Search for the cell housing the specified text and yield its (x, y) center coordinate. 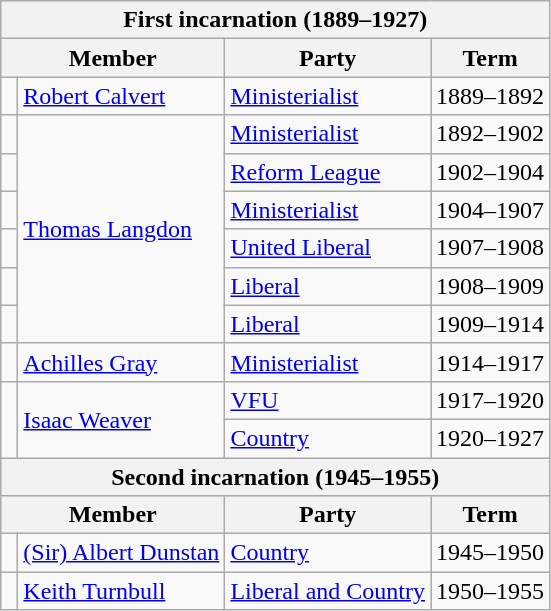
VFU (328, 400)
1908–1909 (490, 286)
1902–1904 (490, 172)
(Sir) Albert Dunstan (122, 553)
Keith Turnbull (122, 591)
1945–1950 (490, 553)
1914–1917 (490, 362)
1907–1908 (490, 248)
1889–1892 (490, 96)
Thomas Langdon (122, 229)
1909–1914 (490, 324)
United Liberal (328, 248)
Reform League (328, 172)
1917–1920 (490, 400)
Robert Calvert (122, 96)
Second incarnation (1945–1955) (276, 477)
1950–1955 (490, 591)
First incarnation (1889–1927) (276, 20)
Liberal and Country (328, 591)
1904–1907 (490, 210)
Isaac Weaver (122, 419)
1892–1902 (490, 134)
Achilles Gray (122, 362)
1920–1927 (490, 438)
